Find where the given text appears and provide that cell's center as (X, Y) coordinate. 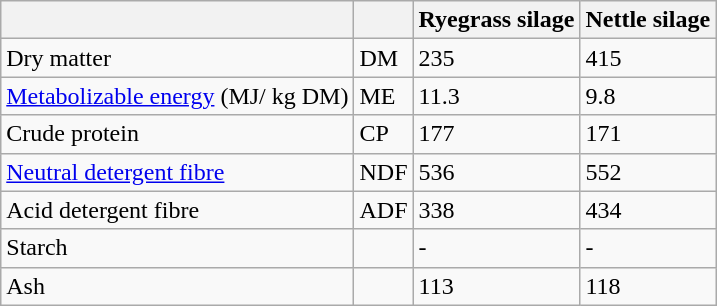
434 (648, 210)
9.8 (648, 96)
Neutral detergent fibre (178, 172)
Crude protein (178, 134)
Ash (178, 286)
536 (496, 172)
177 (496, 134)
Dry matter (178, 58)
CP (384, 134)
11.3 (496, 96)
552 (648, 172)
ADF (384, 210)
171 (648, 134)
NDF (384, 172)
118 (648, 286)
113 (496, 286)
Metabolizable energy (MJ/ kg DM) (178, 96)
Starch (178, 248)
DM (384, 58)
235 (496, 58)
Acid detergent fibre (178, 210)
338 (496, 210)
ME (384, 96)
Ryegrass silage (496, 20)
415 (648, 58)
Nettle silage (648, 20)
